From the cell containing the given text, extract its center point as [X, Y] coordinate. 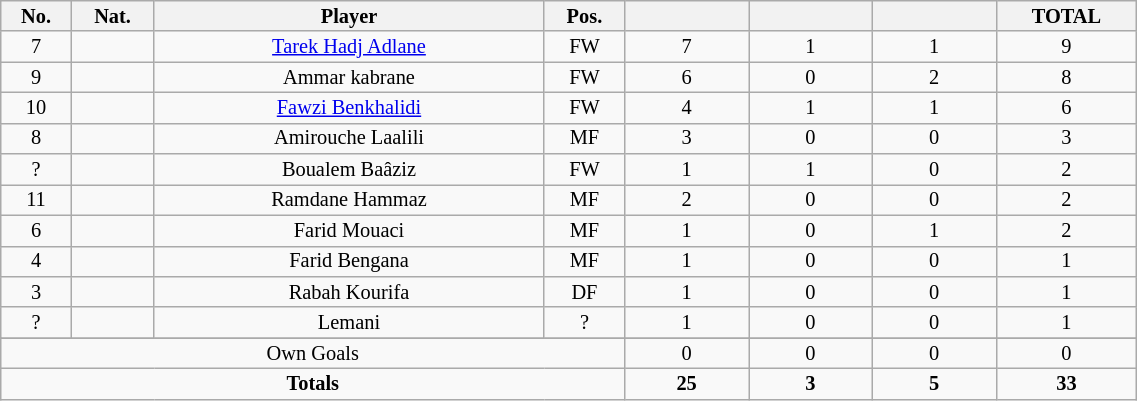
Rabah Kourifa [349, 292]
Amirouche Laalili [349, 138]
10 [36, 108]
Nat. [112, 16]
Lemani [349, 322]
Pos. [584, 16]
Own Goals [313, 354]
33 [1066, 384]
Player [349, 16]
Ammar kabrane [349, 78]
DF [584, 292]
5 [934, 384]
Boualem Baâziz [349, 170]
Tarek Hadj Adlane [349, 46]
Fawzi Benkhalidi [349, 108]
Ramdane Hammaz [349, 200]
Farid Mouaci [349, 230]
11 [36, 200]
25 [687, 384]
Totals [313, 384]
No. [36, 16]
Farid Bengana [349, 262]
TOTAL [1066, 16]
